Extract the [x, y] coordinate from the center of the cell holding the provided text.  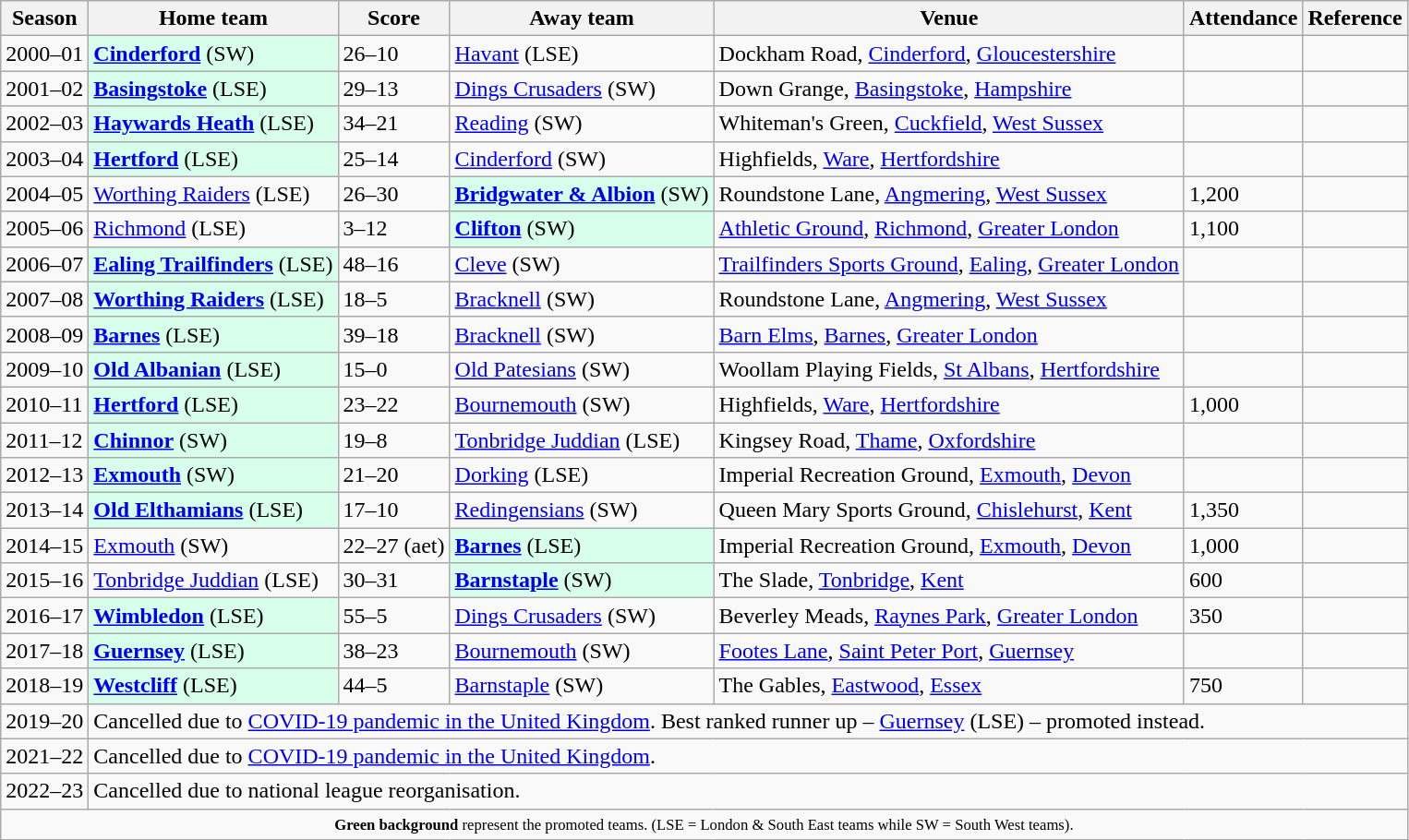
26–30 [393, 194]
Redingensians (SW) [582, 510]
2011–12 [44, 440]
Reading (SW) [582, 124]
34–21 [393, 124]
2005–06 [44, 229]
Athletic Ground, Richmond, Greater London [949, 229]
Away team [582, 18]
2018–19 [44, 686]
1,200 [1243, 194]
21–20 [393, 475]
3–12 [393, 229]
15–0 [393, 369]
Footes Lane, Saint Peter Port, Guernsey [949, 651]
38–23 [393, 651]
Old Albanian (LSE) [213, 369]
18–5 [393, 299]
2001–02 [44, 89]
2015–16 [44, 581]
Venue [949, 18]
17–10 [393, 510]
Richmond (LSE) [213, 229]
26–10 [393, 54]
2013–14 [44, 510]
55–5 [393, 616]
2021–22 [44, 756]
Dorking (LSE) [582, 475]
Havant (LSE) [582, 54]
2010–11 [44, 404]
Clifton (SW) [582, 229]
2003–04 [44, 159]
1,350 [1243, 510]
Dockham Road, Cinderford, Gloucestershire [949, 54]
1,100 [1243, 229]
2014–15 [44, 546]
Attendance [1243, 18]
Ealing Trailfinders (LSE) [213, 264]
2002–03 [44, 124]
Whiteman's Green, Cuckfield, West Sussex [949, 124]
350 [1243, 616]
Beverley Meads, Raynes Park, Greater London [949, 616]
Old Patesians (SW) [582, 369]
Cancelled due to COVID-19 pandemic in the United Kingdom. [748, 756]
600 [1243, 581]
22–27 (aet) [393, 546]
Kingsey Road, Thame, Oxfordshire [949, 440]
The Gables, Eastwood, Essex [949, 686]
2007–08 [44, 299]
Barn Elms, Barnes, Greater London [949, 334]
2004–05 [44, 194]
Woollam Playing Fields, St Albans, Hertfordshire [949, 369]
Haywards Heath (LSE) [213, 124]
Season [44, 18]
Reference [1355, 18]
44–5 [393, 686]
2017–18 [44, 651]
Basingstoke (LSE) [213, 89]
2009–10 [44, 369]
23–22 [393, 404]
Cleve (SW) [582, 264]
Bridgwater & Albion (SW) [582, 194]
2000–01 [44, 54]
Westcliff (LSE) [213, 686]
Trailfinders Sports Ground, Ealing, Greater London [949, 264]
29–13 [393, 89]
2016–17 [44, 616]
2012–13 [44, 475]
Score [393, 18]
Cancelled due to national league reorganisation. [748, 791]
The Slade, Tonbridge, Kent [949, 581]
48–16 [393, 264]
750 [1243, 686]
Home team [213, 18]
39–18 [393, 334]
2006–07 [44, 264]
Cancelled due to COVID-19 pandemic in the United Kingdom. Best ranked runner up – Guernsey (LSE) – promoted instead. [748, 721]
30–31 [393, 581]
2008–09 [44, 334]
19–8 [393, 440]
Old Elthamians (LSE) [213, 510]
Wimbledon (LSE) [213, 616]
Guernsey (LSE) [213, 651]
Queen Mary Sports Ground, Chislehurst, Kent [949, 510]
Green background represent the promoted teams. (LSE = London & South East teams while SW = South West teams). [704, 823]
25–14 [393, 159]
2019–20 [44, 721]
Chinnor (SW) [213, 440]
2022–23 [44, 791]
Down Grange, Basingstoke, Hampshire [949, 89]
